Determine the [X, Y] coordinate at the center of the cell enclosing the given text.  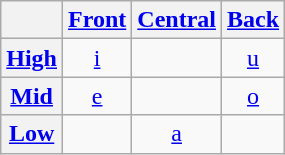
u [254, 58]
High [32, 58]
o [254, 96]
i [98, 58]
a [177, 134]
Front [98, 20]
Central [177, 20]
Low [32, 134]
e [98, 96]
Mid [32, 96]
Back [254, 20]
